Provide the (X, Y) coordinate of the cell's center where the given text is located.  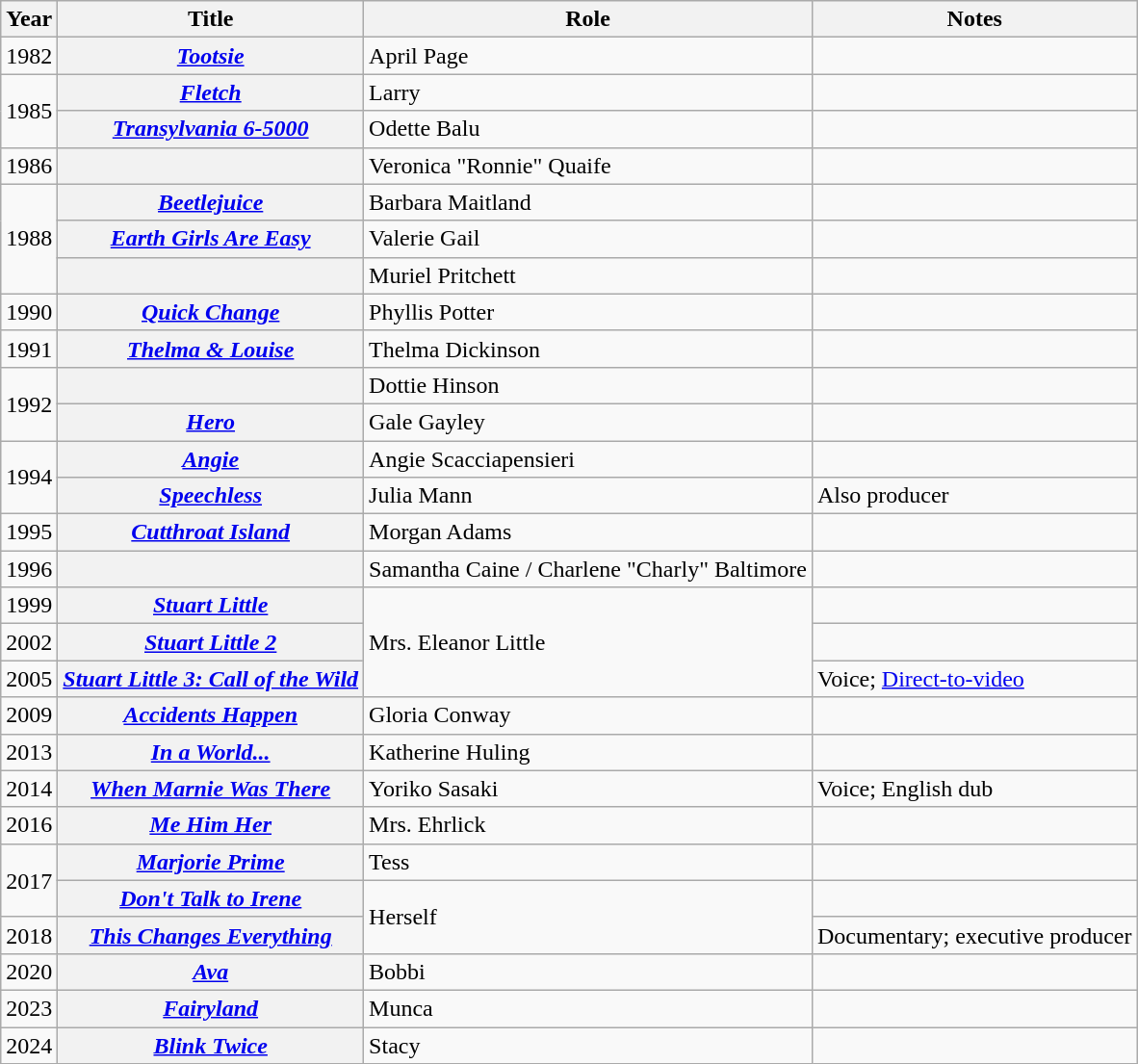
Larry (588, 92)
Dottie Hinson (588, 385)
Samantha Caine / Charlene "Charly" Baltimore (588, 569)
Mrs. Ehrlick (588, 825)
1985 (29, 111)
April Page (588, 56)
Role (588, 19)
Fletch (211, 92)
1991 (29, 349)
Valerie Gail (588, 239)
Morgan Adams (588, 532)
Beetlejuice (211, 202)
Herself (588, 917)
Don't Talk to Irene (211, 898)
Bobbi (588, 972)
Ava (211, 972)
Speechless (211, 496)
Voice; Direct-to-video (974, 679)
1994 (29, 478)
1999 (29, 606)
Julia Mann (588, 496)
Blink Twice (211, 1045)
2009 (29, 715)
Katherine Huling (588, 752)
When Marnie Was There (211, 789)
2020 (29, 972)
Title (211, 19)
1992 (29, 403)
2016 (29, 825)
1996 (29, 569)
Yoriko Sasaki (588, 789)
1988 (29, 239)
Gale Gayley (588, 422)
1995 (29, 532)
Documentary; executive producer (974, 935)
2002 (29, 642)
Stuart Little 3: Call of the Wild (211, 679)
2005 (29, 679)
This Changes Everything (211, 935)
1990 (29, 312)
Also producer (974, 496)
Barbara Maitland (588, 202)
1986 (29, 166)
2013 (29, 752)
2023 (29, 1008)
Stuart Little (211, 606)
Quick Change (211, 312)
Hero (211, 422)
2014 (29, 789)
2017 (29, 880)
Stacy (588, 1045)
In a World... (211, 752)
Tootsie (211, 56)
Gloria Conway (588, 715)
Tess (588, 862)
Thelma & Louise (211, 349)
2024 (29, 1045)
Me Him Her (211, 825)
Notes (974, 19)
Angie (211, 459)
Veronica "Ronnie" Quaife (588, 166)
Cutthroat Island (211, 532)
Accidents Happen (211, 715)
1982 (29, 56)
Marjorie Prime (211, 862)
Thelma Dickinson (588, 349)
Voice; English dub (974, 789)
Phyllis Potter (588, 312)
Munca (588, 1008)
Transylvania 6-5000 (211, 129)
Muriel Pritchett (588, 275)
Angie Scacciapensieri (588, 459)
2018 (29, 935)
Mrs. Eleanor Little (588, 642)
Stuart Little 2 (211, 642)
Earth Girls Are Easy (211, 239)
Year (29, 19)
Odette Balu (588, 129)
Fairyland (211, 1008)
